Identify which cell holds the provided text, then report its (X, Y) central coordinate. 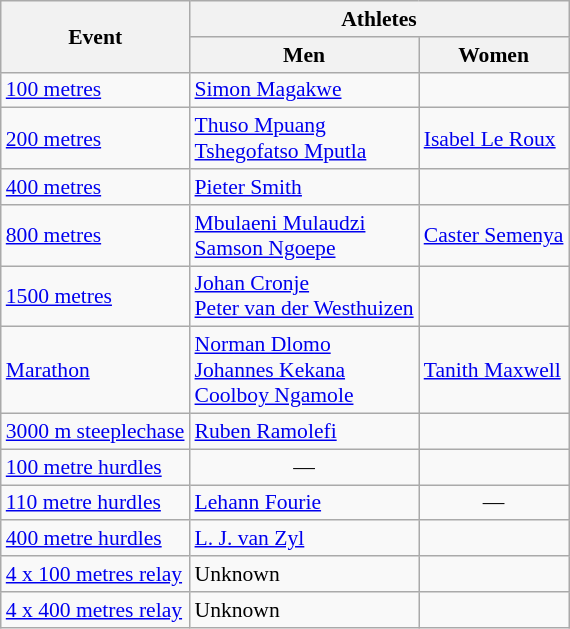
Lehann Fourie (304, 503)
200 metres (96, 138)
100 metres (96, 90)
4 x 100 metres relay (96, 574)
Simon Magakwe (304, 90)
4 x 400 metres relay (96, 610)
Marathon (96, 370)
Athletes (380, 19)
L. J. van Zyl (304, 539)
3000 m steeplechase (96, 432)
1500 metres (96, 296)
400 metres (96, 187)
Caster Semenya (494, 236)
Johan CronjePeter van der Westhuizen (304, 296)
Isabel Le Roux (494, 138)
800 metres (96, 236)
Event (96, 36)
Mbulaeni MulaudziSamson Ngoepe (304, 236)
400 metre hurdles (96, 539)
Women (494, 55)
Thuso MpuangTshegofatso Mputla (304, 138)
Norman DlomoJohannes KekanaCoolboy Ngamole (304, 370)
100 metre hurdles (96, 467)
Tanith Maxwell (494, 370)
110 metre hurdles (96, 503)
Ruben Ramolefi (304, 432)
Men (304, 55)
Pieter Smith (304, 187)
